Capture the cell that displays the provided text and extract its [x, y] central coordinate. 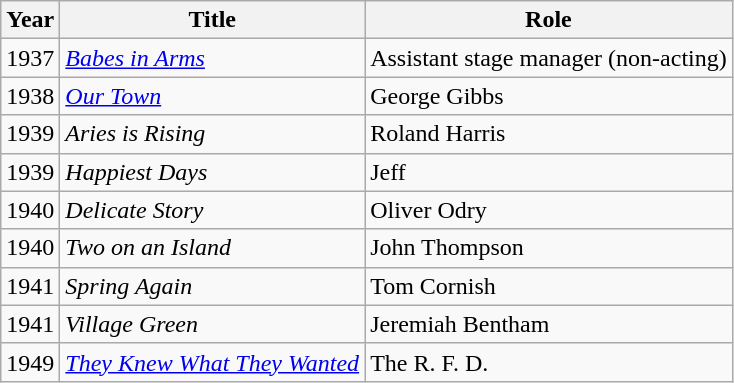
Role [549, 20]
1938 [30, 96]
Roland Harris [549, 134]
Babes in Arms [212, 58]
Delicate Story [212, 210]
Village Green [212, 324]
Year [30, 20]
Two on an Island [212, 248]
1949 [30, 362]
Title [212, 20]
The R. F. D. [549, 362]
Assistant stage manager (non-acting) [549, 58]
They Knew What They Wanted [212, 362]
Aries is Rising [212, 134]
Happiest Days [212, 172]
1937 [30, 58]
George Gibbs [549, 96]
Jeff [549, 172]
John Thompson [549, 248]
Oliver Odry [549, 210]
Spring Again [212, 286]
Tom Cornish [549, 286]
Jeremiah Bentham [549, 324]
Our Town [212, 96]
